Determine the [x, y] coordinate at the center of the cell enclosing the given text.  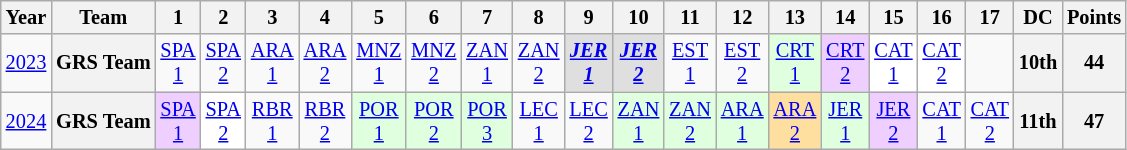
EST2 [742, 63]
15 [893, 17]
CRT2 [845, 63]
8 [539, 17]
Team [103, 17]
MNZ1 [378, 63]
2023 [26, 63]
RBR2 [326, 121]
44 [1094, 63]
11 [690, 17]
16 [942, 17]
2024 [26, 121]
10th [1038, 63]
Points [1094, 17]
5 [378, 17]
RBR1 [272, 121]
2 [224, 17]
10 [639, 17]
POR3 [487, 121]
POR1 [378, 121]
LEC2 [588, 121]
POR2 [434, 121]
MNZ2 [434, 63]
EST1 [690, 63]
6 [434, 17]
Year [26, 17]
47 [1094, 121]
11th [1038, 121]
LEC1 [539, 121]
7 [487, 17]
DC [1038, 17]
12 [742, 17]
1 [178, 17]
17 [990, 17]
13 [796, 17]
14 [845, 17]
4 [326, 17]
3 [272, 17]
9 [588, 17]
CRT1 [796, 63]
